Return [X, Y] of the center of cell containing provided text 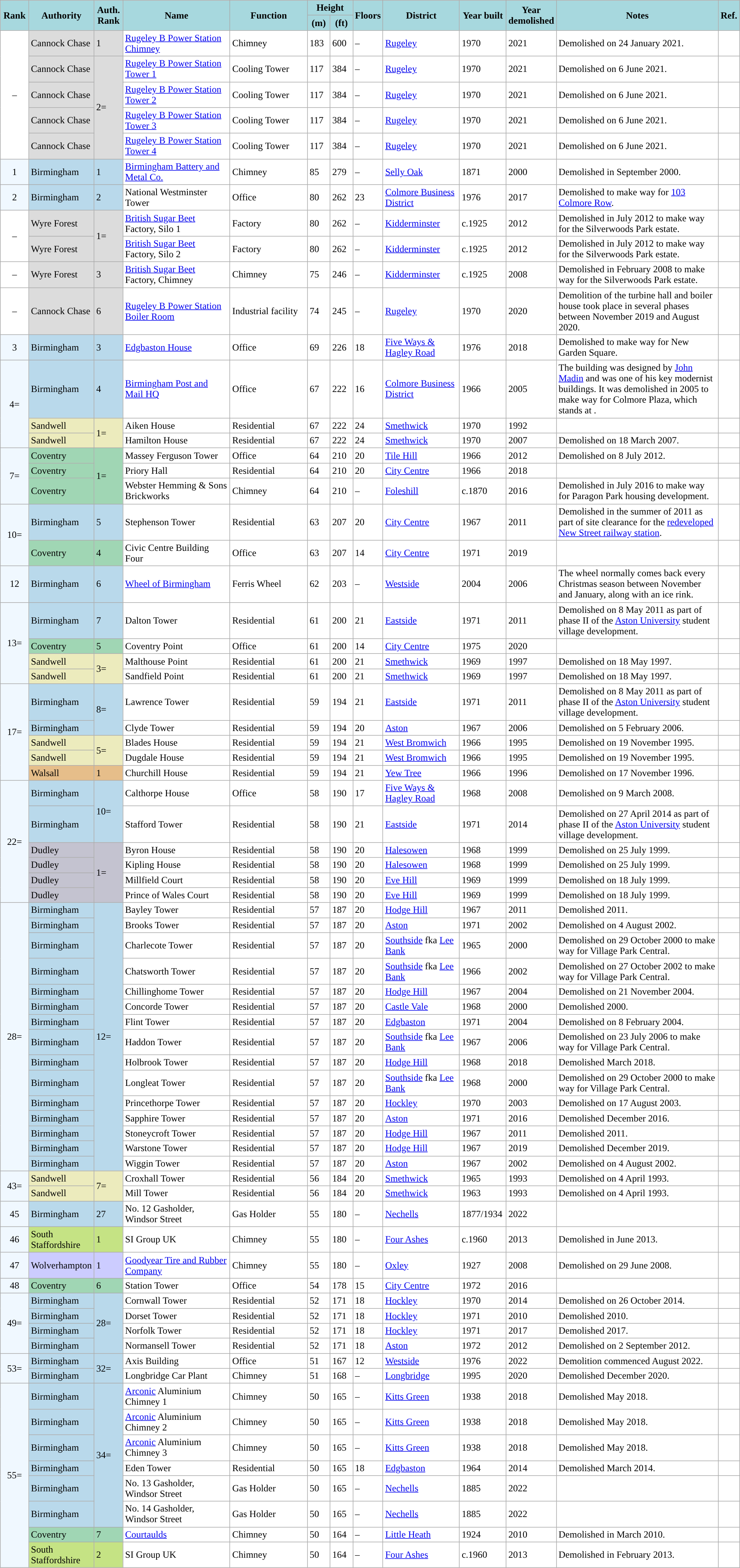
54 [319, 1285]
168 [342, 1376]
Demolished on 21 November 2004. [637, 991]
Sapphire Tower [176, 1118]
Authority [62, 15]
2007 [531, 441]
Chillinghome Tower [176, 991]
Height [330, 8]
Floors [368, 15]
183 [319, 43]
167 [342, 1361]
75 [319, 274]
Castle Vale [421, 1006]
Bayley Tower [176, 910]
49= [15, 1323]
34= [108, 1455]
Massey Ferguson Tower [176, 456]
600 [342, 43]
203 [342, 584]
Kipling House [176, 865]
Demolished to make way for New Garden Square. [637, 348]
Sandfield Point [176, 676]
2003 [531, 1103]
Industrial facility [269, 311]
62 [319, 584]
Goodyear Tire and Rubber Company [176, 1265]
Demolished on 5 February 2006. [637, 727]
Oxley [421, 1265]
43= [15, 1186]
Lawrence Tower [176, 702]
Arconic Aluminium Chimney 1 [176, 1396]
Longleat Tower [176, 1083]
13= [15, 643]
Prince of Wales Court [176, 895]
Yew Tree [421, 773]
17= [15, 732]
Byron House [176, 850]
1992 [531, 426]
Demolished in February 2013. [637, 1555]
Rank [15, 15]
(m) [319, 23]
55= [15, 1476]
Demolished on 18 March 2007. [637, 441]
Demolished on 2 September 2012. [637, 1346]
245 [342, 311]
Demolished in September 2000. [637, 171]
Demolished in March 2010. [637, 1534]
British Sugar Beet Factory, Chimney [176, 274]
Demolished on 23 July 2006 to make way for Village Park Central. [637, 1042]
27 [108, 1214]
Blades House [176, 743]
The wheel normally comes back every Christmas season between November and January, along with an ice rink. [637, 584]
1996 [531, 773]
Demolished in the summer of 2011 as part of site clearance for the redeveloped New Street railway station. [637, 522]
5= [108, 750]
Charlecote Tower [176, 945]
2005 [531, 389]
1975 [483, 646]
Axis Building [176, 1361]
Rugeley B Power Station Tower 2 [176, 95]
45 [15, 1214]
British Sugar Beet Factory, Silo 2 [176, 249]
85 [319, 171]
22= [15, 842]
226 [342, 348]
Longbridge Car Plant [176, 1376]
1964 [483, 1468]
Demolition commenced August 2022. [637, 1361]
Croxhall Tower [176, 1178]
Birmingham Post and Mail HQ [176, 389]
Demolished 2017. [637, 1331]
Calthorpe House [176, 793]
17 [368, 793]
Little Heath [421, 1534]
Stafford Tower [176, 824]
Notes [637, 15]
16 [368, 389]
Demolished on 26 October 2014. [637, 1300]
Demolished in July 2016 to make way for Paragon Park housing development. [637, 491]
National Westminster Tower [176, 198]
Haddon Tower [176, 1042]
Arconic Aluminium Chimney 2 [176, 1422]
Demolished in February 2008 to make way for the Silverwoods Park estate. [637, 274]
Demolished March 2018. [637, 1063]
Dorset Tower [176, 1315]
Demolished 2010. [637, 1315]
Tile Hill [421, 456]
Demolition of the turbine hall and boiler house took place in several phases between November 2019 and August 2020. [637, 311]
Demolished December 2016. [637, 1118]
246 [342, 274]
Stephenson Tower [176, 522]
Edgbaston House [176, 348]
Birmingham Battery and Metal Co. [176, 171]
Aiken House [176, 426]
Longbridge [421, 1376]
Demolished December 2019. [637, 1148]
Year built [483, 15]
Holbrook Tower [176, 1063]
Demolished to make way for 103 Colmore Row. [637, 198]
Hamilton House [176, 441]
Demolished on 9 March 2008. [637, 793]
Courtaulds [176, 1534]
Eden Tower [176, 1468]
British Sugar Beet Factory, Silo 1 [176, 223]
3= [108, 669]
Demolished on 8 February 2004. [637, 1021]
Auth. Rank [108, 15]
Foleshill [421, 491]
No. 12 Gasholder, Windsor Street [176, 1214]
Demolished on 8 July 2012. [637, 456]
1963 [483, 1193]
46 [15, 1239]
15 [368, 1285]
Demolished on 29 June 2008. [637, 1265]
(ft) [342, 23]
Warstone Tower [176, 1148]
Normansell Tower [176, 1346]
Demolished December 2020. [637, 1376]
2= [108, 107]
Malthouse Point [176, 661]
Year demolished [531, 15]
District [421, 15]
1871 [483, 171]
74 [319, 311]
Norfolk Tower [176, 1331]
12= [108, 1037]
Civic Centre Building Four [176, 553]
Webster Hemming & Sons Brickworks [176, 491]
Demolished on 27 October 2002 to make way for Village Park Central. [637, 971]
Demolished in June 2013. [637, 1239]
Stoneycroft Tower [176, 1133]
Millfield Court [176, 880]
Cornwall Tower [176, 1300]
53= [15, 1368]
Demolished 2000. [637, 1006]
Priory Hall [176, 471]
Flint Tower [176, 1021]
Dalton Tower [176, 620]
1927 [483, 1265]
Coventry Point [176, 646]
Brooks Tower [176, 925]
Rugeley B Power Station Boiler Room [176, 311]
1877/1934 [483, 1214]
Walsall [62, 773]
279 [342, 171]
Mill Tower [176, 1193]
Demolished on 17 November 1996. [637, 773]
Wolverhampton [62, 1265]
Station Tower [176, 1285]
Demolished on 24 January 2021. [637, 43]
Demolished on 27 April 2014 as part of phase II of the Aston University student village development. [637, 824]
Chatsworth Tower [176, 971]
c.1870 [483, 491]
32= [108, 1368]
Arconic Aluminium Chimney 3 [176, 1448]
Function [269, 15]
Churchill House [176, 773]
Dugdale House [176, 758]
Wheel of Birmingham [176, 584]
Selly Oak [421, 171]
69 [319, 348]
Concorde Tower [176, 1006]
Demolished March 2014. [637, 1468]
Princethorpe Tower [176, 1103]
Rugeley B Power Station Tower 4 [176, 146]
23 [368, 198]
8= [108, 709]
178 [342, 1285]
47 [15, 1265]
No. 14 Gasholder, Windsor Street [176, 1514]
Ref. [729, 15]
Demolished on 17 August 2003. [637, 1103]
Clyde Tower [176, 727]
Name [176, 15]
No. 13 Gasholder, Windsor Street [176, 1488]
Rugeley B Power Station Tower 1 [176, 69]
4= [15, 404]
Wiggin Tower [176, 1163]
48 [15, 1285]
Rugeley B Power Station Chimney [176, 43]
1924 [483, 1534]
Rugeley B Power Station Tower 3 [176, 120]
Ferris Wheel [269, 584]
